Scan for the cell matching the given text and deliver its (x, y) coordinate at center. 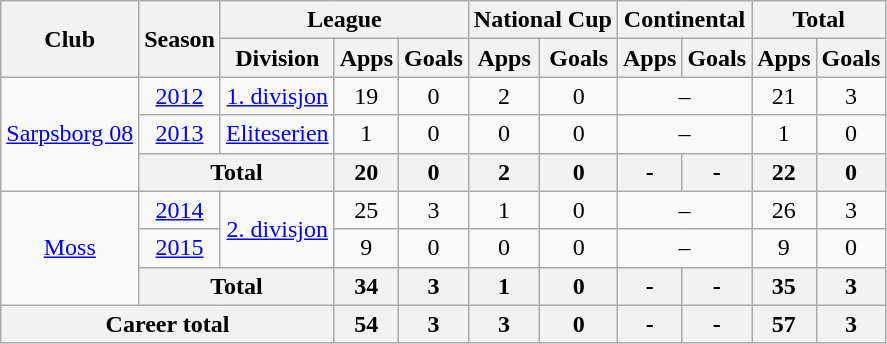
Season (180, 39)
19 (366, 96)
2013 (180, 134)
25 (366, 210)
34 (366, 286)
21 (784, 96)
35 (784, 286)
1. divisjon (277, 96)
Moss (70, 248)
Sarpsborg 08 (70, 134)
22 (784, 172)
Career total (168, 324)
League (344, 20)
National Cup (542, 20)
2. divisjon (277, 229)
2012 (180, 96)
Division (277, 58)
Eliteserien (277, 134)
26 (784, 210)
2014 (180, 210)
20 (366, 172)
2015 (180, 248)
Continental (684, 20)
Club (70, 39)
54 (366, 324)
57 (784, 324)
